Search for the cell housing the specified text and yield its [x, y] center coordinate. 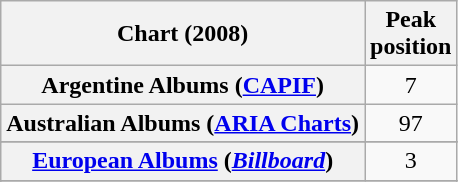
Australian Albums (ARIA Charts) [183, 123]
Argentine Albums (CAPIF) [183, 85]
European Albums (Billboard) [183, 161]
7 [411, 85]
97 [411, 123]
Chart (2008) [183, 34]
3 [411, 161]
Peakposition [411, 34]
